Capture the cell that displays the provided text and extract its (X, Y) central coordinate. 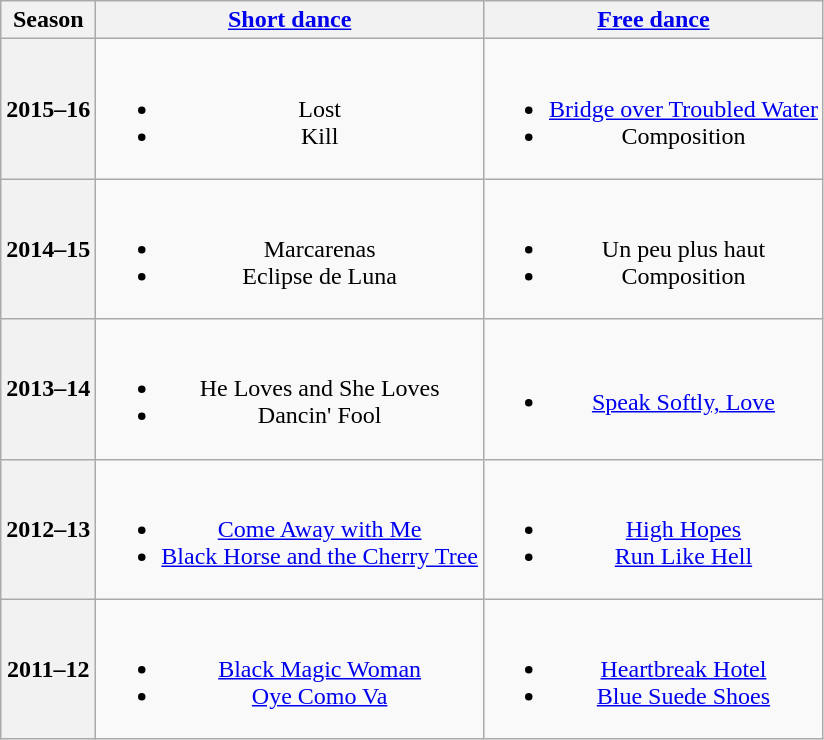
Season (48, 20)
2014–15 (48, 249)
Bridge over Troubled Water Composition (653, 109)
Marcarenas Eclipse de Luna (290, 249)
2013–14 (48, 389)
Heartbreak Hotel Blue Suede Shoes (653, 669)
2012–13 (48, 529)
He Loves and She LovesDancin' Fool (290, 389)
High Hopes Run Like Hell (653, 529)
Speak Softly, Love (653, 389)
Un peu plus haut Composition (653, 249)
Come Away with Me Black Horse and the Cherry Tree (290, 529)
2015–16 (48, 109)
Short dance (290, 20)
Free dance (653, 20)
2011–12 (48, 669)
Black Magic WomanOye Como Va (290, 669)
Lost Kill (290, 109)
